Pinpoint the cell where the given text exists, returning its (x, y) midpoint coordinate. 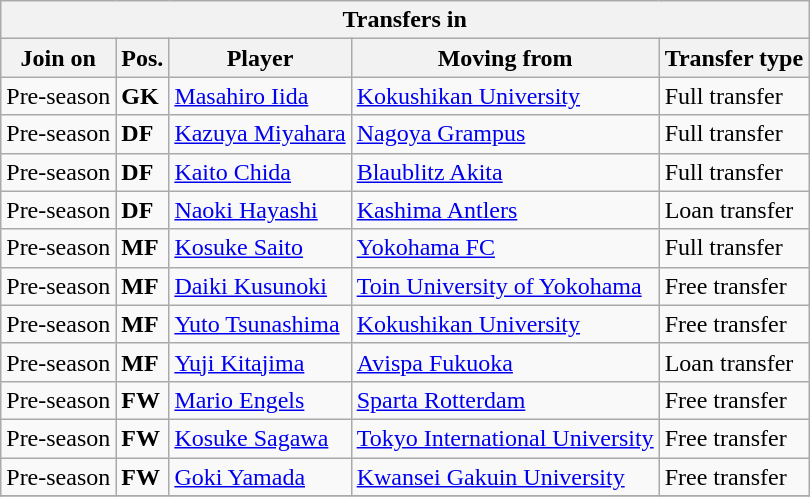
Join on (58, 58)
Avispa Fukuoka (505, 362)
Mario Engels (260, 400)
Kosuke Saito (260, 248)
Yuji Kitajima (260, 362)
Transfer type (734, 58)
Goki Yamada (260, 477)
Pos. (142, 58)
Daiki Kusunoki (260, 286)
Kaito Chida (260, 172)
Yuto Tsunashima (260, 324)
Tokyo International University (505, 438)
Yokohama FC (505, 248)
Kashima Antlers (505, 210)
Naoki Hayashi (260, 210)
Player (260, 58)
Masahiro Iida (260, 96)
Sparta Rotterdam (505, 400)
Kwansei Gakuin University (505, 477)
Toin University of Yokohama (505, 286)
Nagoya Grampus (505, 134)
Kazuya Miyahara (260, 134)
GK (142, 96)
Blaublitz Akita (505, 172)
Transfers in (405, 20)
Moving from (505, 58)
Kosuke Sagawa (260, 438)
